Find where the given text appears and provide that cell's center as [x, y] coordinate. 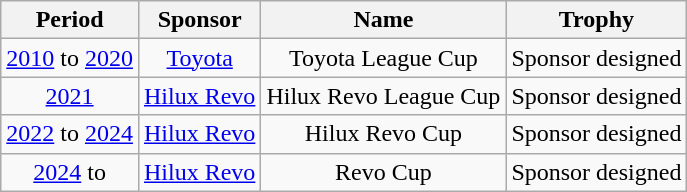
Name [384, 20]
Period [70, 20]
Hilux Revo League Cup [384, 96]
Toyota [199, 58]
Sponsor [199, 20]
2022 to 2024 [70, 134]
2021 [70, 96]
Trophy [596, 20]
Toyota League Cup [384, 58]
2024 to [70, 172]
Revo Cup [384, 172]
2010 to 2020 [70, 58]
Hilux Revo Cup [384, 134]
